For the text-containing cell, return its midpoint in (x, y) coordinate format. 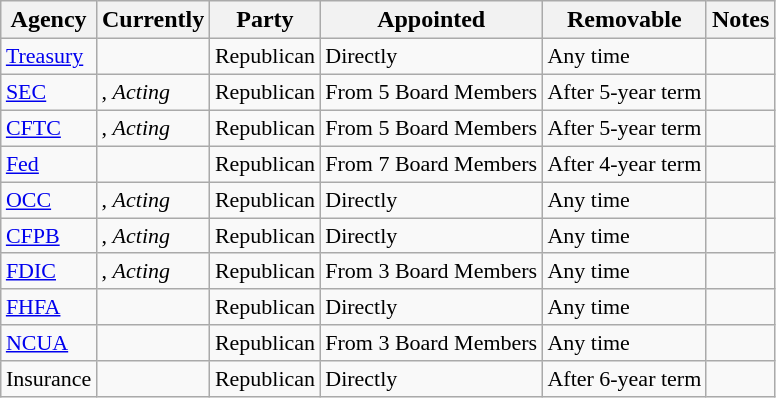
Agency (49, 20)
After 4-year term (624, 164)
Treasury (49, 57)
FHFA (49, 307)
NCUA (49, 343)
Party (265, 20)
Appointed (431, 20)
SEC (49, 93)
CFPB (49, 236)
From 7 Board Members (431, 164)
FDIC (49, 271)
Notes (740, 20)
OCC (49, 200)
Currently (152, 20)
After 6-year term (624, 379)
Fed (49, 164)
CFTC (49, 128)
Removable (624, 20)
Insurance (49, 379)
